Extract the (x, y) coordinate from the center of the cell holding the provided text.  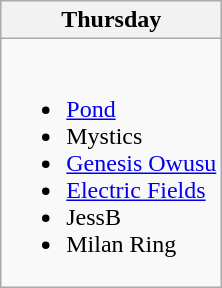
PondMysticsGenesis OwusuElectric FieldsJessBMilan Ring (112, 163)
Thursday (112, 20)
